Pinpoint the cell where the given text exists, returning its (X, Y) midpoint coordinate. 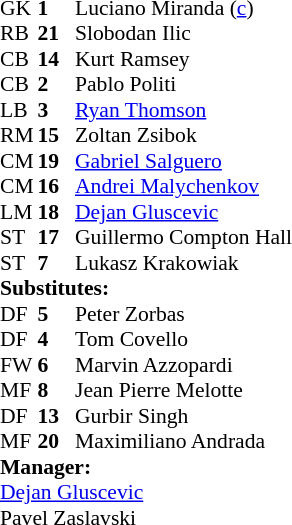
Dejan Gluscevic (184, 212)
Kurt Ramsey (184, 59)
Maximiliano Andrada (184, 441)
Peter Zorbas (184, 314)
3 (57, 110)
15 (57, 135)
Manager: (146, 467)
8 (57, 391)
2 (57, 85)
Marvin Azzopardi (184, 365)
FW (19, 365)
Substitutes: (146, 289)
Ryan Thomson (184, 110)
20 (57, 441)
Gabriel Salguero (184, 161)
Zoltan Zsibok (184, 135)
LM (19, 212)
17 (57, 237)
19 (57, 161)
RM (19, 135)
Andrei Malychenkov (184, 187)
RB (19, 33)
7 (57, 263)
Slobodan Ilic (184, 33)
Tom Covello (184, 339)
4 (57, 339)
13 (57, 416)
Gurbir Singh (184, 416)
16 (57, 187)
6 (57, 365)
14 (57, 59)
Lukasz Krakowiak (184, 263)
Pablo Politi (184, 85)
5 (57, 314)
Guillermo Compton Hall (184, 237)
21 (57, 33)
LB (19, 110)
18 (57, 212)
Jean Pierre Melotte (184, 391)
